Scan for the cell matching the given text and deliver its [x, y] coordinate at center. 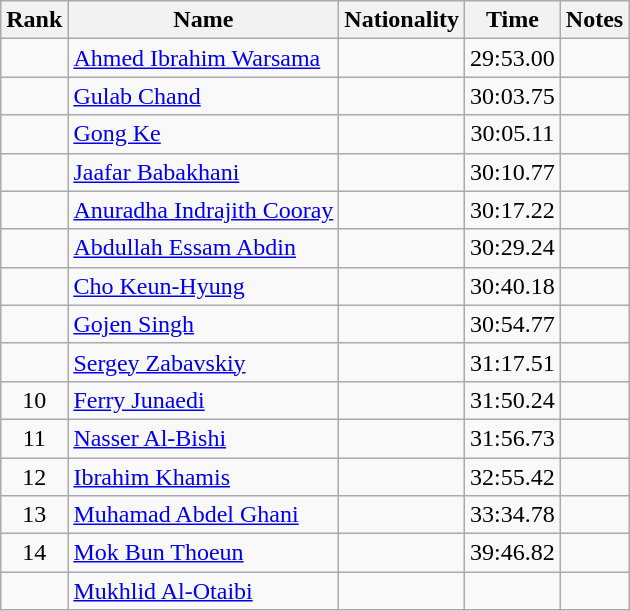
39:46.82 [513, 553]
Gong Ke [204, 134]
Ibrahim Khamis [204, 477]
14 [34, 553]
30:29.24 [513, 248]
31:17.51 [513, 362]
Cho Keun-Hyung [204, 286]
30:40.18 [513, 286]
30:54.77 [513, 324]
30:05.11 [513, 134]
Nationality [402, 20]
Gojen Singh [204, 324]
31:50.24 [513, 400]
Name [204, 20]
Notes [594, 20]
30:10.77 [513, 172]
Rank [34, 20]
33:34.78 [513, 515]
Muhamad Abdel Ghani [204, 515]
31:56.73 [513, 438]
10 [34, 400]
30:17.22 [513, 210]
Anuradha Indrajith Cooray [204, 210]
Mukhlid Al-Otaibi [204, 591]
11 [34, 438]
Abdullah Essam Abdin [204, 248]
Time [513, 20]
13 [34, 515]
Jaafar Babakhani [204, 172]
Nasser Al-Bishi [204, 438]
29:53.00 [513, 58]
12 [34, 477]
32:55.42 [513, 477]
Mok Bun Thoeun [204, 553]
Ferry Junaedi [204, 400]
30:03.75 [513, 96]
Ahmed Ibrahim Warsama [204, 58]
Gulab Chand [204, 96]
Sergey Zabavskiy [204, 362]
